Detect which cell encompasses the target text, then output its (X, Y) center coordinate. 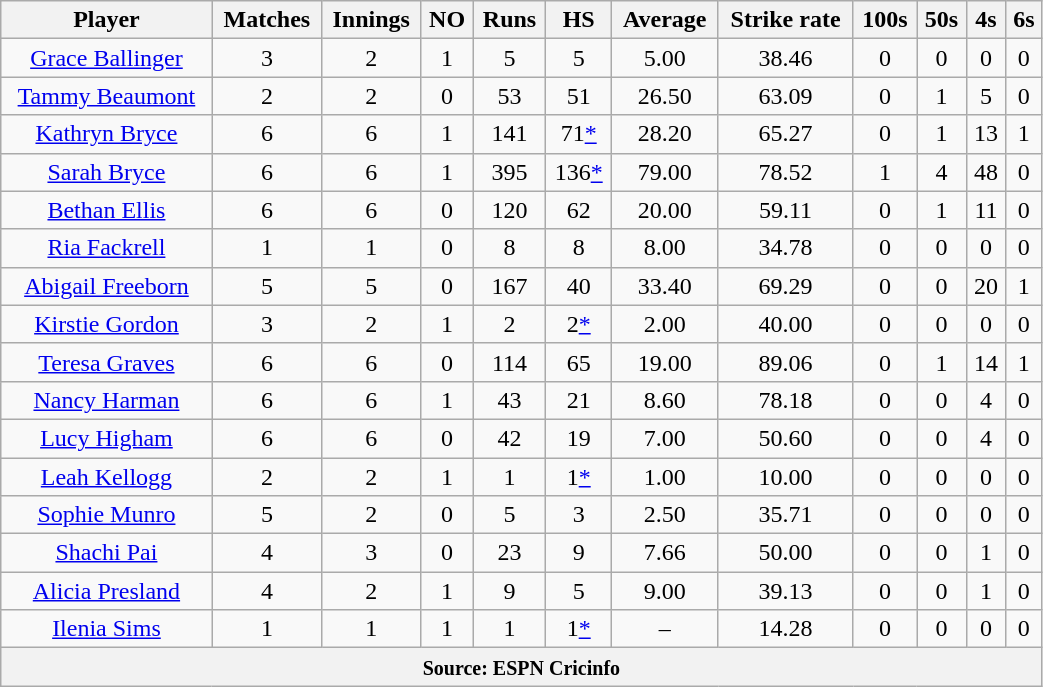
8.60 (665, 400)
Leah Kellogg (106, 477)
10.00 (786, 477)
114 (509, 362)
NO (448, 20)
Ilenia Sims (106, 629)
78.52 (786, 172)
Shachi Pai (106, 553)
Player (106, 20)
21 (579, 400)
50s (942, 20)
78.18 (786, 400)
2.00 (665, 324)
53 (509, 96)
59.11 (786, 210)
1.00 (665, 477)
19.00 (665, 362)
7.00 (665, 438)
Runs (509, 20)
40 (579, 286)
Innings (372, 20)
62 (579, 210)
– (665, 629)
Average (665, 20)
Sarah Bryce (106, 172)
42 (509, 438)
2.50 (665, 515)
11 (986, 210)
Strike rate (786, 20)
Source: ESPN Cricinfo (522, 667)
120 (509, 210)
19 (579, 438)
71* (579, 134)
28.20 (665, 134)
33.40 (665, 286)
35.71 (786, 515)
Nancy Harman (106, 400)
40.00 (786, 324)
89.06 (786, 362)
100s (884, 20)
63.09 (786, 96)
Teresa Graves (106, 362)
51 (579, 96)
48 (986, 172)
Ria Fackrell (106, 248)
20.00 (665, 210)
5.00 (665, 58)
Kathryn Bryce (106, 134)
20 (986, 286)
14.28 (786, 629)
65 (579, 362)
43 (509, 400)
Abigail Freeborn (106, 286)
Bethan Ellis (106, 210)
7.66 (665, 553)
141 (509, 134)
8.00 (665, 248)
167 (509, 286)
65.27 (786, 134)
26.50 (665, 96)
79.00 (665, 172)
34.78 (786, 248)
2* (579, 324)
69.29 (786, 286)
38.46 (786, 58)
4s (986, 20)
13 (986, 134)
Grace Ballinger (106, 58)
50.00 (786, 553)
50.60 (786, 438)
Sophie Munro (106, 515)
23 (509, 553)
HS (579, 20)
9.00 (665, 591)
39.13 (786, 591)
6s (1024, 20)
Tammy Beaumont (106, 96)
136* (579, 172)
Lucy Higham (106, 438)
Alicia Presland (106, 591)
14 (986, 362)
Matches (266, 20)
Kirstie Gordon (106, 324)
395 (509, 172)
